For the text-containing cell, return its midpoint in (X, Y) coordinate format. 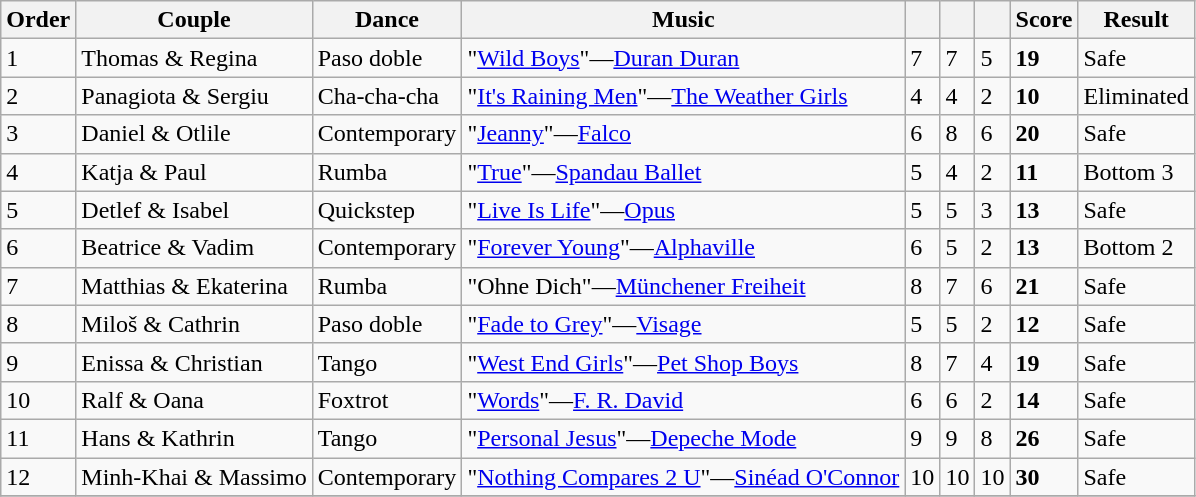
21 (1044, 286)
Order (38, 20)
Result (1136, 20)
Music (684, 20)
"Forever Young"—Alphaville (684, 248)
Miloš & Cathrin (194, 324)
"True"—Spandau Ballet (684, 172)
"It's Raining Men"—The Weather Girls (684, 96)
Thomas & Regina (194, 58)
Ralf & Oana (194, 400)
Detlef & Isabel (194, 210)
Bottom 3 (1136, 172)
Panagiota & Sergiu (194, 96)
30 (1044, 477)
"Wild Boys"—Duran Duran (684, 58)
Enissa & Christian (194, 362)
Eliminated (1136, 96)
Couple (194, 20)
"Ohne Dich"—Münchener Freiheit (684, 286)
"Nothing Compares 2 U"—Sinéad O'Connor (684, 477)
14 (1044, 400)
Beatrice & Vadim (194, 248)
Dance (387, 20)
1 (38, 58)
"West End Girls"—Pet Shop Boys (684, 362)
"Jeanny"—Falco (684, 134)
Quickstep (387, 210)
Cha-cha-cha (387, 96)
Score (1044, 20)
Matthias & Ekaterina (194, 286)
"Personal Jesus"—Depeche Mode (684, 438)
"Words"—F. R. David (684, 400)
Minh-Khai & Massimo (194, 477)
20 (1044, 134)
Katja & Paul (194, 172)
"Fade to Grey"—Visage (684, 324)
Bottom 2 (1136, 248)
"Live Is Life"—Opus (684, 210)
Hans & Kathrin (194, 438)
Foxtrot (387, 400)
26 (1044, 438)
Daniel & Otlile (194, 134)
